Return the [X, Y] coordinate for the center point of the cell that contains the specified text.  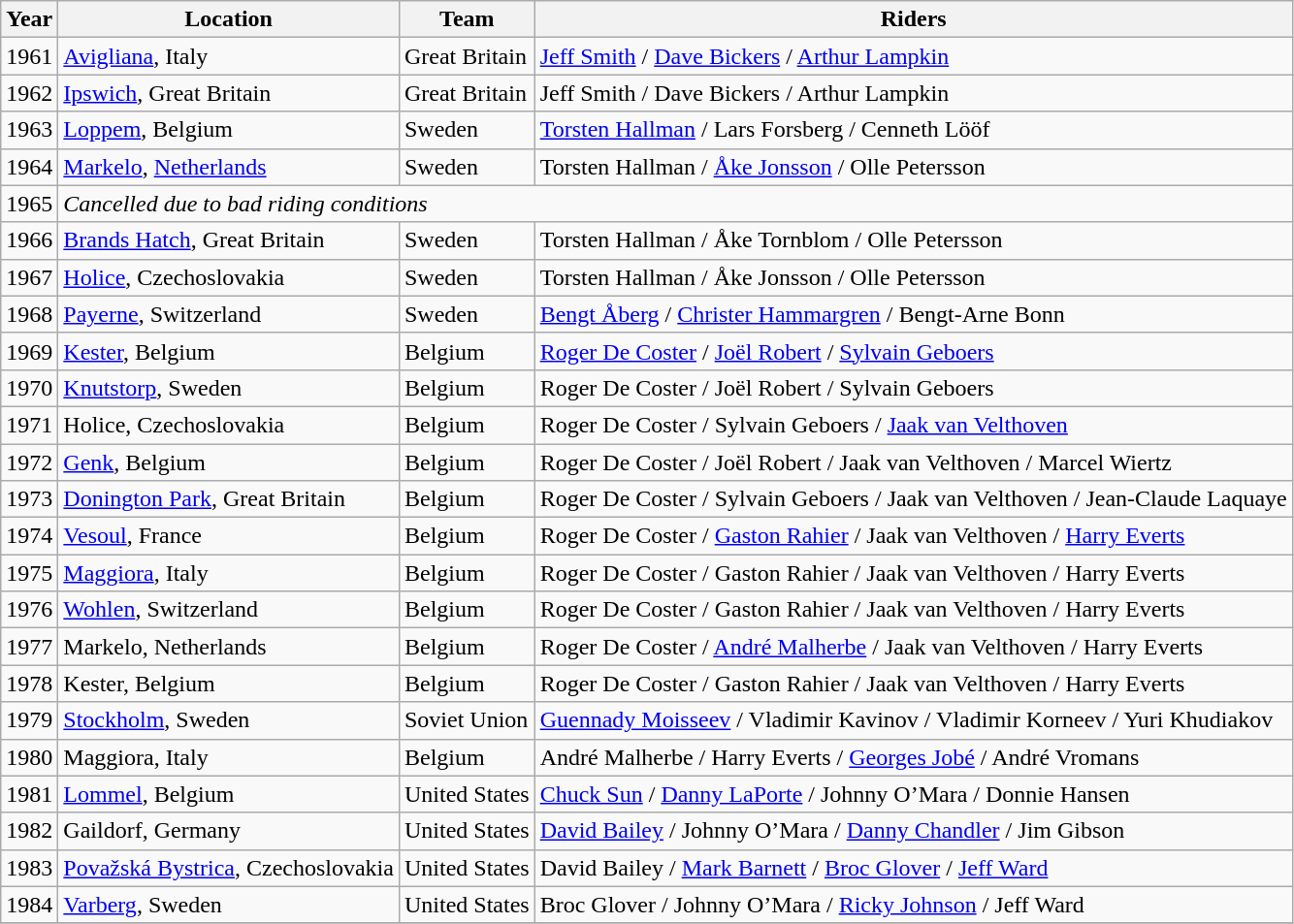
1980 [29, 757]
Year [29, 19]
1975 [29, 573]
Chuck Sun / Danny LaPorte / Johnny O’Mara / Donnie Hansen [914, 794]
Knutstorp, Sweden [229, 388]
Soviet Union [467, 720]
1973 [29, 499]
David Bailey / Johnny O’Mara / Danny Chandler / Jim Gibson [914, 831]
Roger De Coster / Joël Robert / Jaak van Velthoven / Marcel Wiertz [914, 462]
1966 [29, 240]
1979 [29, 720]
Gaildorf, Germany [229, 831]
Stockholm, Sweden [229, 720]
Guennady Moisseev / Vladimir Kavinov / Vladimir Korneev / Yuri Khudiakov [914, 720]
Torsten Hallman / Åke Tornblom / Olle Petersson [914, 240]
Roger De Coster / Sylvain Geboers / Jaak van Velthoven / Jean-Claude Laquaye [914, 499]
1978 [29, 684]
Team [467, 19]
1967 [29, 277]
1982 [29, 831]
1981 [29, 794]
Bengt Åberg / Christer Hammargren / Bengt-Arne Bonn [914, 314]
Wohlen, Switzerland [229, 610]
Broc Glover / Johnny O’Mara / Ricky Johnson / Jeff Ward [914, 905]
Roger De Coster / André Malherbe / Jaak van Velthoven / Harry Everts [914, 647]
1964 [29, 167]
1984 [29, 905]
Torsten Hallman / Lars Forsberg / Cenneth Lööf [914, 130]
1974 [29, 536]
1965 [29, 204]
Vesoul, France [229, 536]
Považská Bystrica, Czechoslovakia [229, 868]
Loppem, Belgium [229, 130]
1968 [29, 314]
Location [229, 19]
André Malherbe / Harry Everts / Georges Jobé / André Vromans [914, 757]
1970 [29, 388]
Lommel, Belgium [229, 794]
1961 [29, 56]
Riders [914, 19]
Payerne, Switzerland [229, 314]
Avigliana, Italy [229, 56]
1972 [29, 462]
Ipswich, Great Britain [229, 93]
1976 [29, 610]
Genk, Belgium [229, 462]
1977 [29, 647]
Roger De Coster / Sylvain Geboers / Jaak van Velthoven [914, 425]
Cancelled due to bad riding conditions [675, 204]
David Bailey / Mark Barnett / Broc Glover / Jeff Ward [914, 868]
1983 [29, 868]
1962 [29, 93]
Brands Hatch, Great Britain [229, 240]
Donington Park, Great Britain [229, 499]
1969 [29, 351]
1971 [29, 425]
Varberg, Sweden [229, 905]
1963 [29, 130]
